Detect which cell encompasses the target text, then output its (x, y) center coordinate. 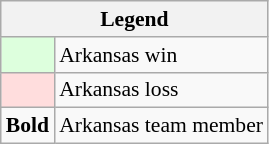
Arkansas win (161, 55)
Arkansas team member (161, 126)
Bold (28, 126)
Arkansas loss (161, 90)
Legend (134, 19)
